Return [x, y] of the center of cell containing provided text 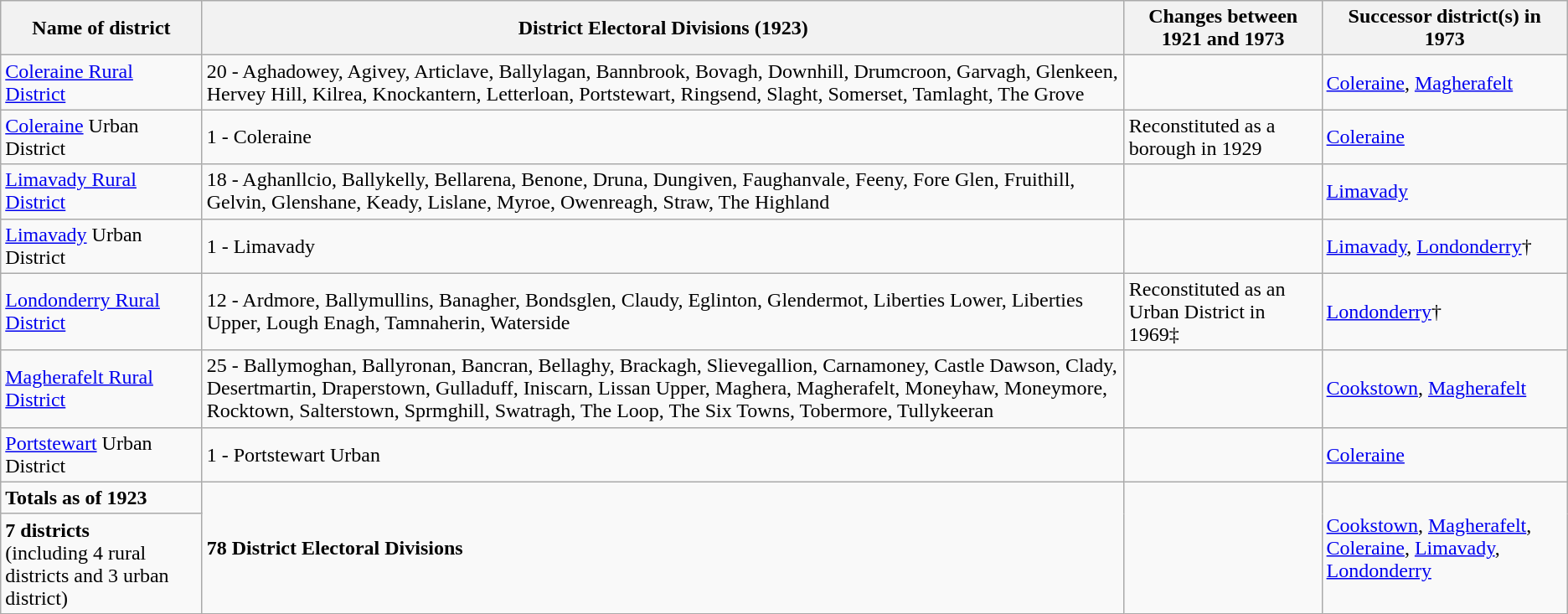
Reconstituted as a borough in 1929 [1223, 137]
Name of district [101, 28]
Limavady [1444, 191]
Coleraine, Magherafelt [1444, 82]
District Electoral Divisions (1923) [663, 28]
Coleraine Rural District [101, 82]
Londonderry Rural District [101, 312]
Limavady, Londonderry† [1444, 246]
Limavady Rural District [101, 191]
Londonderry† [1444, 312]
78 District Electoral Divisions [663, 548]
Totals as of 1923 [101, 498]
Changes between 1921 and 1973 [1223, 28]
Magherafelt Rural District [101, 389]
1 - Coleraine [663, 137]
Limavady Urban District [101, 246]
Cookstown, Magherafelt [1444, 389]
1 - Limavady [663, 246]
Portstewart Urban District [101, 454]
Coleraine Urban District [101, 137]
Cookstown, Magherafelt, Coleraine, Limavady, Londonderry [1444, 548]
7 districts(including 4 rural districts and 3 urban district) [101, 563]
Reconstituted as an Urban District in 1969‡ [1223, 312]
Successor district(s) in 1973 [1444, 28]
1 - Portstewart Urban [663, 454]
12 - Ardmore, Ballymullins, Banagher, Bondsglen, Claudy, Eglinton, Glendermot, Liberties Lower, Liberties Upper, Lough Enagh, Tamnaherin, Waterside [663, 312]
